Scan for the cell matching the given text and deliver its (X, Y) coordinate at center. 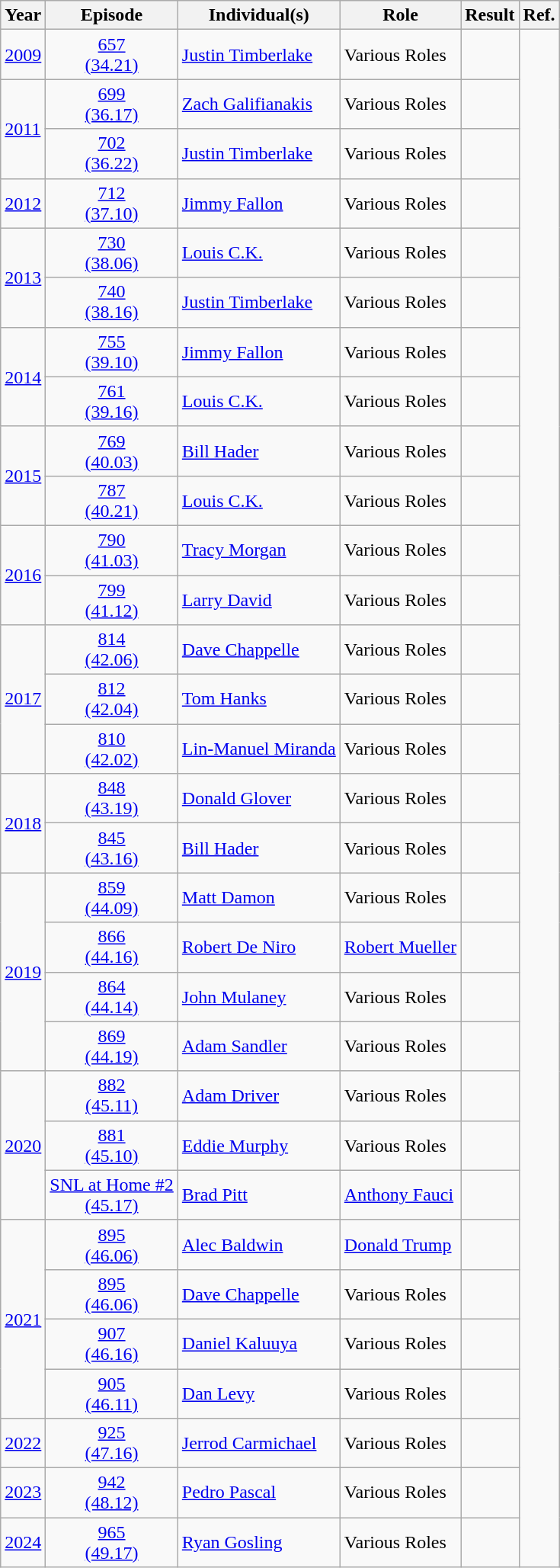
2021 (23, 1319)
SNL at Home #2 (45.17) (111, 1195)
755 (39.10) (111, 352)
2020 (23, 1145)
866 (44.16) (111, 947)
2016 (23, 575)
Dan Levy (259, 1393)
965 (49.17) (111, 1543)
864 (44.14) (111, 997)
Ref. (539, 15)
Role (400, 15)
882 (45.11) (111, 1096)
799 (41.12) (111, 599)
2022 (23, 1444)
Donald Trump (400, 1244)
John Mulaney (259, 997)
845 (43.16) (111, 848)
Tom Hanks (259, 700)
Individual(s) (259, 15)
2013 (23, 277)
905 (46.11) (111, 1393)
Jerrod Carmichael (259, 1444)
Alec Baldwin (259, 1244)
702 (36.22) (111, 154)
740 (38.16) (111, 302)
769 (40.03) (111, 451)
2023 (23, 1493)
810 (42.02) (111, 749)
Episode (111, 15)
761 (39.16) (111, 401)
Adam Sandler (259, 1046)
699 (36.17) (111, 104)
2015 (23, 476)
Robert Mueller (400, 947)
Pedro Pascal (259, 1493)
859 (44.09) (111, 898)
730 (38.06) (111, 253)
814 (42.06) (111, 649)
Eddie Murphy (259, 1145)
2019 (23, 972)
Zach Galifianakis (259, 104)
Adam Driver (259, 1096)
787 (40.21) (111, 500)
Matt Damon (259, 898)
2009 (23, 55)
907 (46.16) (111, 1343)
Robert De Niro (259, 947)
869 (44.19) (111, 1046)
2014 (23, 377)
Result (490, 15)
Larry David (259, 599)
Daniel Kaluuya (259, 1343)
881 (45.10) (111, 1145)
Ryan Gosling (259, 1543)
2011 (23, 129)
2018 (23, 823)
2024 (23, 1543)
812 (42.04) (111, 700)
Brad Pitt (259, 1195)
712 (37.10) (111, 203)
848 (43.19) (111, 799)
Tracy Morgan (259, 550)
Donald Glover (259, 799)
657 (34.21) (111, 55)
790 (41.03) (111, 550)
Lin-Manuel Miranda (259, 749)
2012 (23, 203)
Anthony Fauci (400, 1195)
2017 (23, 700)
942 (48.12) (111, 1493)
Year (23, 15)
925 (47.16) (111, 1444)
